Detect which cell encompasses the target text, then output its [X, Y] center coordinate. 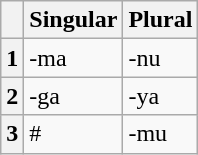
-nu [160, 58]
Plural [160, 20]
2 [12, 96]
-ya [160, 96]
Singular [74, 20]
-ma [74, 58]
-ga [74, 96]
-mu [160, 134]
1 [12, 58]
3 [12, 134]
# [74, 134]
